Scan for the cell matching the given text and deliver its [x, y] coordinate at center. 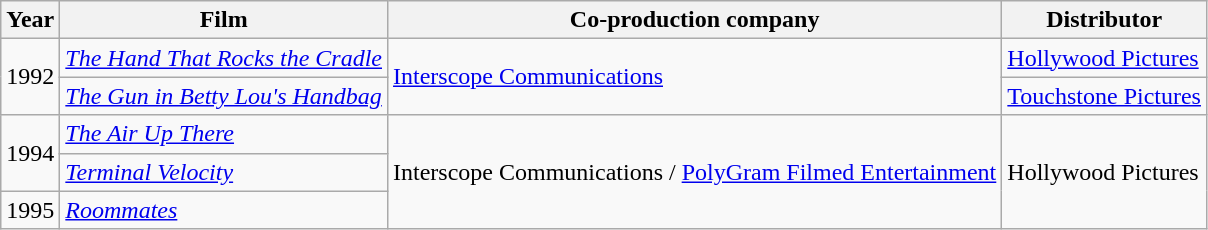
Year [30, 20]
Film [224, 20]
1995 [30, 210]
The Gun in Betty Lou's Handbag [224, 96]
The Air Up There [224, 134]
Terminal Velocity [224, 172]
The Hand That Rocks the Cradle [224, 58]
Touchstone Pictures [1104, 96]
Co-production company [695, 20]
1994 [30, 153]
Roommates [224, 210]
Interscope Communications [695, 77]
Distributor [1104, 20]
Interscope Communications / PolyGram Filmed Entertainment [695, 172]
1992 [30, 77]
